From the cell containing the given text, extract its center point as (x, y) coordinate. 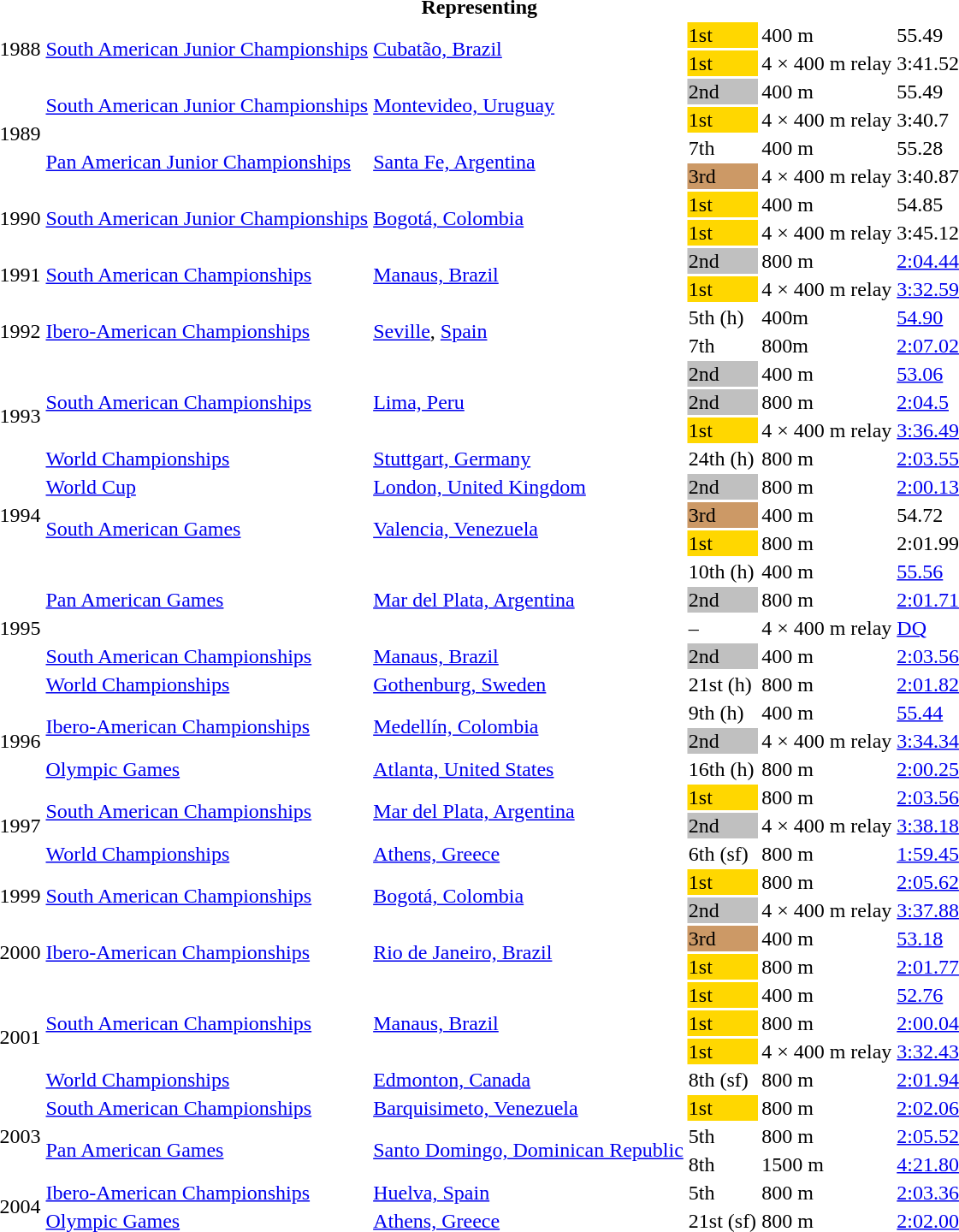
Montevideo, Uruguay (529, 106)
Pan American Junior Championships (207, 163)
South American Games (207, 529)
Santa Fe, Argentina (529, 163)
Stuttgart, Germany (529, 459)
10th (h) (722, 572)
24th (h) (722, 459)
8th (722, 1164)
Medellín, Colombia (529, 727)
1500 m (826, 1164)
Athens, Greece (529, 854)
6th (sf) (722, 854)
800m (826, 346)
Cubatão, Brazil (529, 50)
Valencia, Venezuela (529, 529)
5th (h) (722, 317)
– (722, 628)
Lima, Peru (529, 402)
21st (h) (722, 684)
London, United Kingdom (529, 487)
9th (h) (722, 713)
Atlanta, United States (529, 769)
Seville, Spain (529, 332)
Edmonton, Canada (529, 1080)
8th (sf) (722, 1080)
Rio de Janeiro, Brazil (529, 953)
16th (h) (722, 769)
Barquisimeto, Venezuela (529, 1108)
World Cup (207, 487)
Huelva, Spain (529, 1193)
Gothenburg, Sweden (529, 684)
Santo Domingo, Dominican Republic (529, 1150)
400m (826, 317)
Olympic Games (207, 769)
